Scan for the cell matching the given text and deliver its [X, Y] coordinate at center. 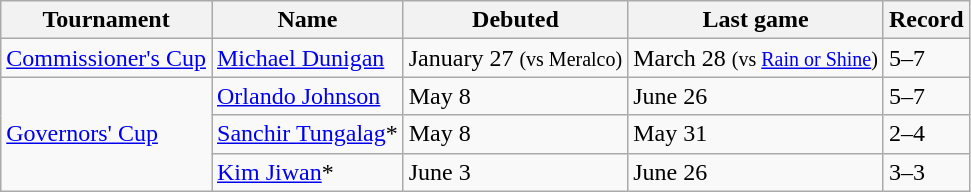
May 31 [756, 134]
Sanchir Tungalag* [308, 134]
Name [308, 20]
Tournament [106, 20]
Michael Dunigan [308, 58]
2–4 [926, 134]
March 28 (vs Rain or Shine) [756, 58]
June 3 [515, 172]
Commissioner's Cup [106, 58]
Orlando Johnson [308, 96]
3–3 [926, 172]
Last game [756, 20]
Debuted [515, 20]
Governors' Cup [106, 134]
Record [926, 20]
Kim Jiwan* [308, 172]
January 27 (vs Meralco) [515, 58]
